Return (X, Y) of the center of cell containing provided text 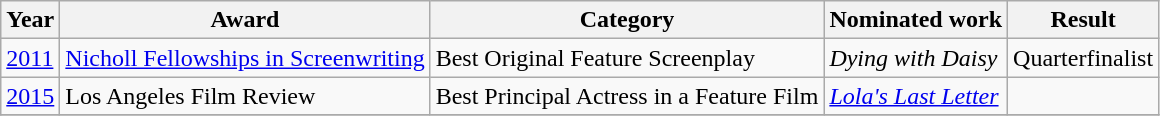
2015 (30, 96)
Nicholl Fellowships in Screenwriting (245, 58)
Result (1084, 20)
Category (627, 20)
2011 (30, 58)
Best Principal Actress in a Feature Film (627, 96)
Quarterfinalist (1084, 58)
Lola's Last Letter (916, 96)
Award (245, 20)
Nominated work (916, 20)
Dying with Daisy (916, 58)
Los Angeles Film Review (245, 96)
Best Original Feature Screenplay (627, 58)
Year (30, 20)
